Provide the (X, Y) coordinate of the cell's center where the given text is located.  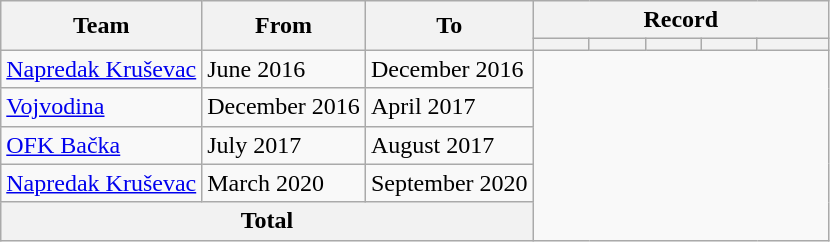
August 2017 (449, 145)
September 2020 (449, 183)
Total (267, 221)
Record (680, 20)
From (284, 26)
Vojvodina (102, 107)
To (449, 26)
April 2017 (449, 107)
March 2020 (284, 183)
June 2016 (284, 69)
OFK Bačka (102, 145)
July 2017 (284, 145)
Team (102, 26)
